Provide the [x, y] coordinate of the cell's center where the given text is located.  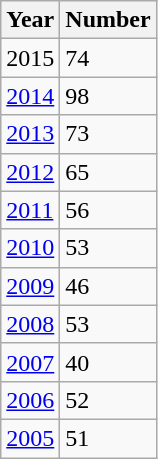
2012 [30, 172]
Number [108, 20]
2006 [30, 400]
98 [108, 96]
65 [108, 172]
2010 [30, 248]
Year [30, 20]
51 [108, 438]
73 [108, 134]
40 [108, 362]
2015 [30, 58]
2014 [30, 96]
2009 [30, 286]
52 [108, 400]
2011 [30, 210]
74 [108, 58]
2008 [30, 324]
56 [108, 210]
46 [108, 286]
2005 [30, 438]
2007 [30, 362]
2013 [30, 134]
